Capture the cell that displays the provided text and extract its (x, y) central coordinate. 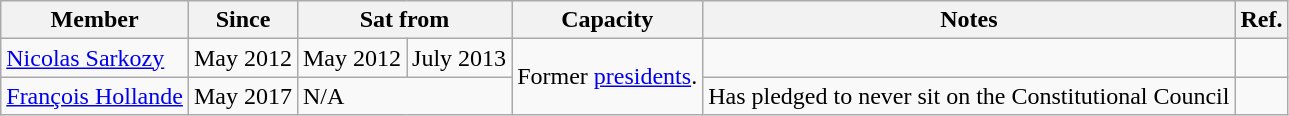
Nicolas Sarkozy (95, 58)
Notes (969, 20)
Member (95, 20)
May 2017 (242, 96)
François Hollande (95, 96)
Sat from (404, 20)
Since (242, 20)
Capacity (608, 20)
Has pledged to never sit on the Constitutional Council (969, 96)
Former presidents. (608, 77)
N/A (404, 96)
Ref. (1262, 20)
July 2013 (460, 58)
